From the cell containing the given text, extract its center point as (X, Y) coordinate. 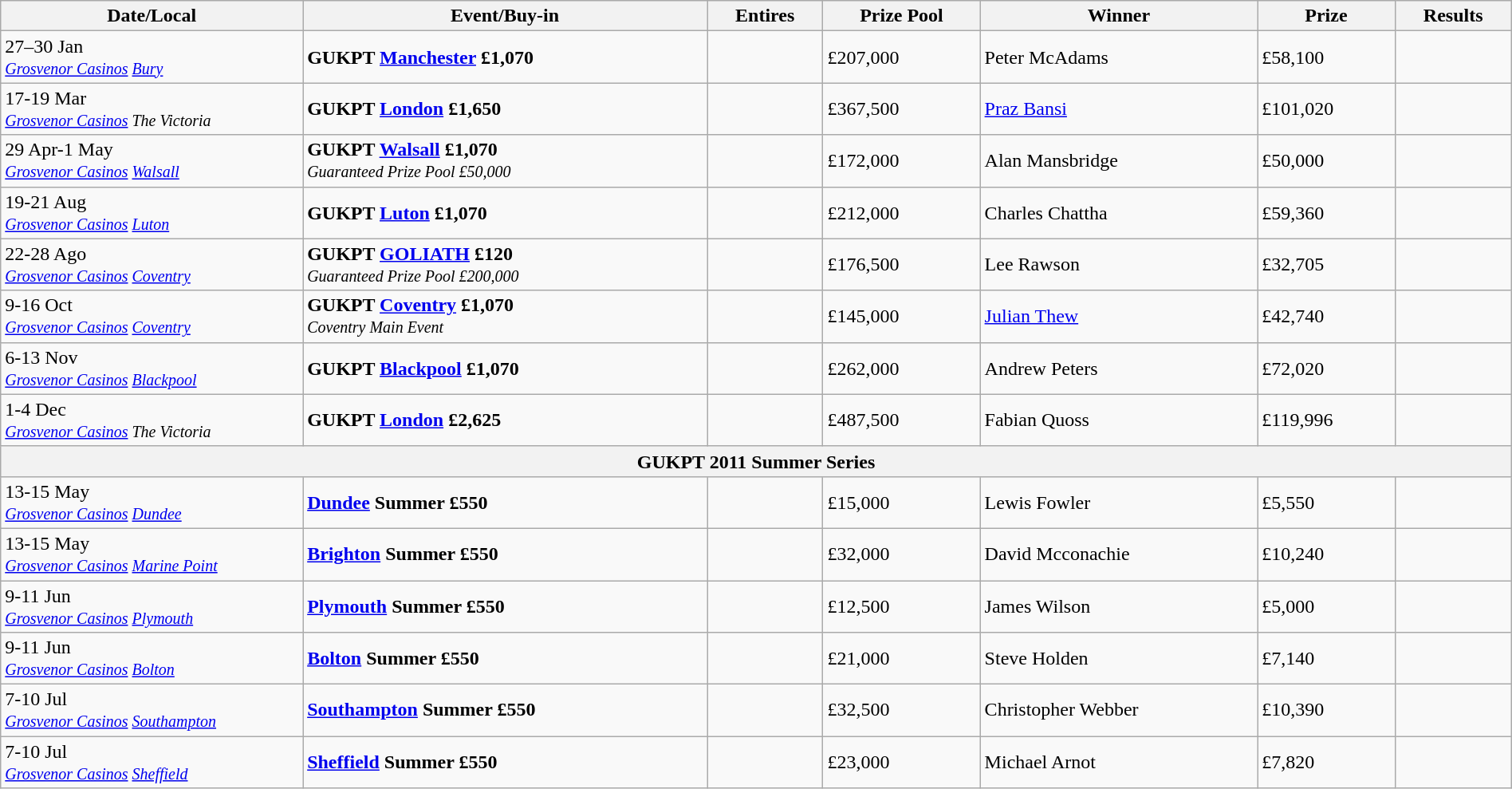
Southampton Summer £550 (506, 710)
£10,390 (1326, 710)
£7,140 (1326, 659)
£101,020 (1326, 108)
GUKPT London £2,625 (506, 420)
Alan Mansbridge (1119, 161)
Peter McAdams (1119, 57)
£5,000 (1326, 606)
GUKPT Walsall £1,070Guaranteed Prize Pool £50,000 (506, 161)
£367,500 (901, 108)
£50,000 (1326, 161)
GUKPT GOLIATH £120Guaranteed Prize Pool £200,000 (506, 265)
Prize Pool (901, 16)
£212,000 (901, 212)
GUKPT Manchester £1,070 (506, 57)
GUKPT Coventry £1,070Coventry Main Event (506, 316)
£32,705 (1326, 265)
£72,020 (1326, 369)
13-15 MayGrosvenor Casinos Dundee (152, 503)
Dundee Summer £550 (506, 503)
David Mcconachie (1119, 554)
£487,500 (901, 420)
£15,000 (901, 503)
£176,500 (901, 265)
19-21 AugGrosvenor Casinos Luton (152, 212)
Date/Local (152, 16)
Sheffield Summer £550 (506, 763)
29 Apr-1 MayGrosvenor Casinos Walsall (152, 161)
Praz Bansi (1119, 108)
7-10 JulGrosvenor Casinos Sheffield (152, 763)
£5,550 (1326, 503)
GUKPT Luton £1,070 (506, 212)
27–30 JanGrosvenor Casinos Bury (152, 57)
Andrew Peters (1119, 369)
Charles Chattha (1119, 212)
Michael Arnot (1119, 763)
£12,500 (901, 606)
£172,000 (901, 161)
Plymouth Summer £550 (506, 606)
Winner (1119, 16)
£207,000 (901, 57)
17-19 MarGrosvenor Casinos The Victoria (152, 108)
Event/Buy-in (506, 16)
£21,000 (901, 659)
6-13 NovGrosvenor Casinos Blackpool (152, 369)
Steve Holden (1119, 659)
9-16 OctGrosvenor Casinos Coventry (152, 316)
Bolton Summer £550 (506, 659)
£145,000 (901, 316)
£23,000 (901, 763)
GUKPT London £1,650 (506, 108)
£59,360 (1326, 212)
Lewis Fowler (1119, 503)
1-4 DecGrosvenor Casinos The Victoria (152, 420)
£32,000 (901, 554)
£119,996 (1326, 420)
£32,500 (901, 710)
13-15 MayGrosvenor Casinos Marine Point (152, 554)
£10,240 (1326, 554)
Brighton Summer £550 (506, 554)
Fabian Quoss (1119, 420)
Prize (1326, 16)
£262,000 (901, 369)
Lee Rawson (1119, 265)
GUKPT Blackpool £1,070 (506, 369)
9-11 JunGrosvenor Casinos Bolton (152, 659)
£7,820 (1326, 763)
22-28 AgoGrosvenor Casinos Coventry (152, 265)
7-10 JulGrosvenor Casinos Southampton (152, 710)
James Wilson (1119, 606)
Entires (764, 16)
9-11 JunGrosvenor Casinos Plymouth (152, 606)
Results (1453, 16)
GUKPT 2011 Summer Series (756, 461)
Christopher Webber (1119, 710)
£42,740 (1326, 316)
£58,100 (1326, 57)
Julian Thew (1119, 316)
